Pinpoint the cell where the given text exists, returning its (x, y) midpoint coordinate. 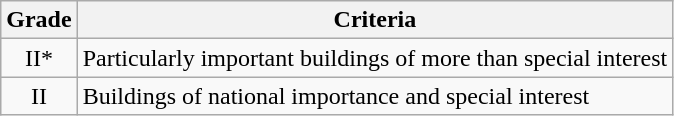
II (39, 96)
Particularly important buildings of more than special interest (375, 58)
II* (39, 58)
Grade (39, 20)
Criteria (375, 20)
Buildings of national importance and special interest (375, 96)
